Provide the (x, y) coordinate of the cell's center where the given text is located.  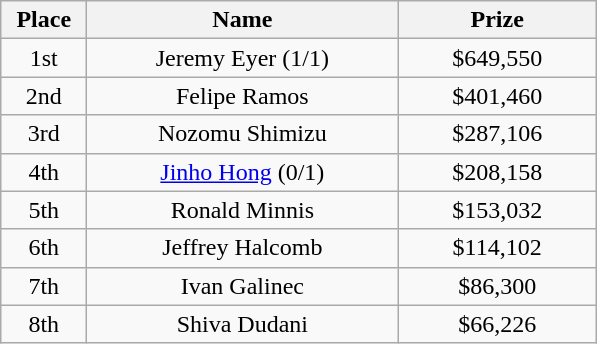
Jeffrey Halcomb (242, 248)
6th (44, 248)
Felipe Ramos (242, 96)
Jeremy Eyer (1/1) (242, 58)
Shiva Dudani (242, 324)
Nozomu Shimizu (242, 134)
$208,158 (498, 172)
Name (242, 20)
Ronald Minnis (242, 210)
Jinho Hong (0/1) (242, 172)
5th (44, 210)
Place (44, 20)
$153,032 (498, 210)
$401,460 (498, 96)
2nd (44, 96)
1st (44, 58)
Ivan Galinec (242, 286)
$649,550 (498, 58)
$287,106 (498, 134)
$66,226 (498, 324)
$86,300 (498, 286)
3rd (44, 134)
7th (44, 286)
8th (44, 324)
$114,102 (498, 248)
Prize (498, 20)
4th (44, 172)
